For the text-containing cell, return its midpoint in [X, Y] coordinate format. 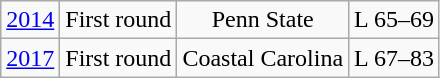
Coastal Carolina [263, 58]
2017 [30, 58]
2014 [30, 20]
Penn State [263, 20]
L 65–69 [394, 20]
L 67–83 [394, 58]
